Find where the given text appears and provide that cell's center as (X, Y) coordinate. 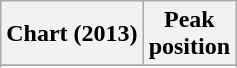
Peakposition (189, 34)
Chart (2013) (72, 34)
